Search for the cell housing the specified text and yield its (x, y) center coordinate. 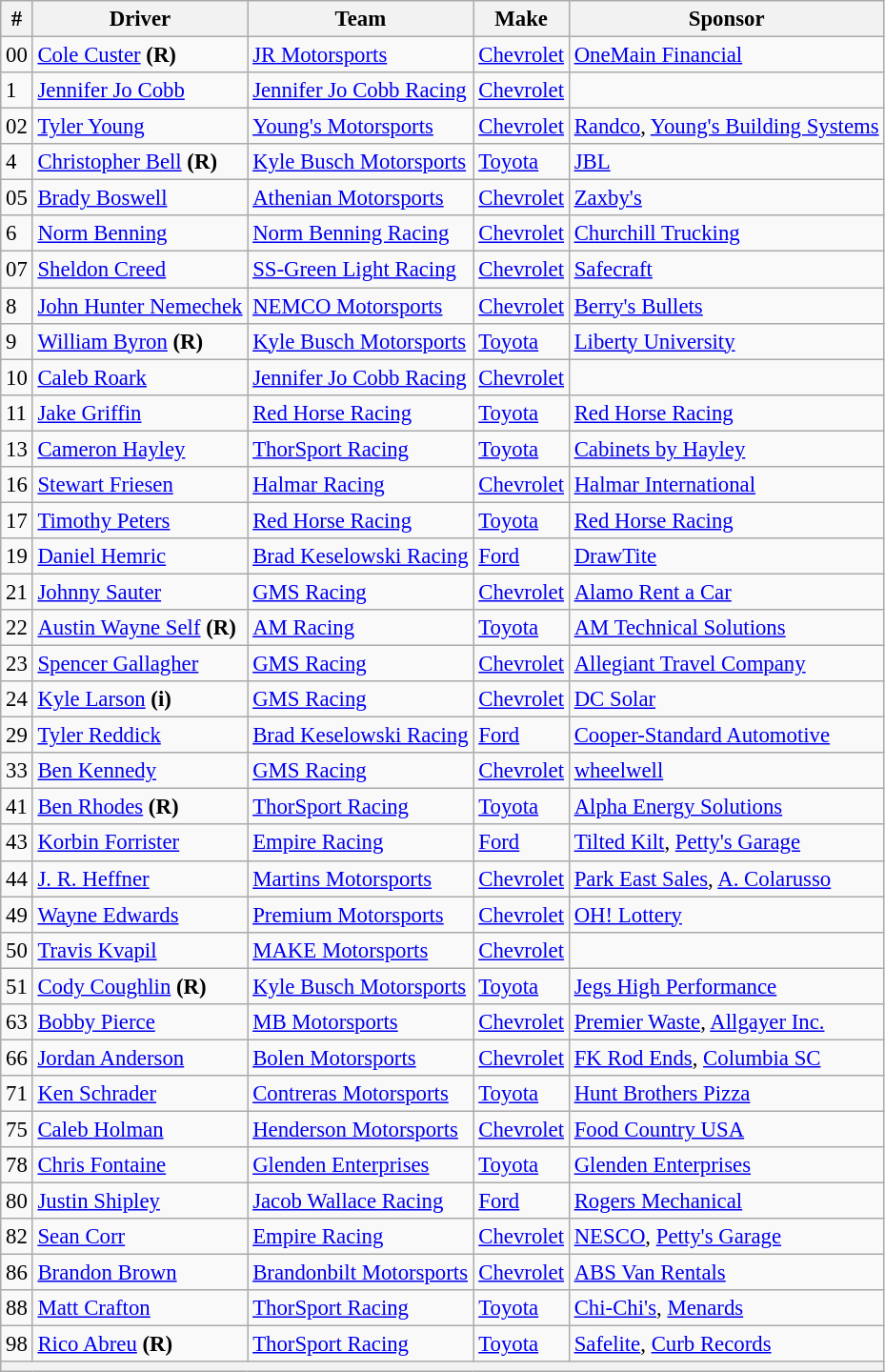
Safecraft (726, 270)
11 (17, 413)
29 (17, 736)
OneMain Financial (726, 55)
Athenian Motorsports (360, 198)
22 (17, 628)
Alamo Rent a Car (726, 592)
Travis Kvapil (140, 950)
1 (17, 91)
Jake Griffin (140, 413)
21 (17, 592)
50 (17, 950)
DrawTite (726, 556)
71 (17, 1094)
Korbin Forrister (140, 843)
Spencer Gallagher (140, 664)
98 (17, 1344)
Food Country USA (726, 1129)
SS-Green Light Racing (360, 270)
05 (17, 198)
49 (17, 915)
Contreras Motorsports (360, 1094)
Norm Benning Racing (360, 233)
DC Solar (726, 699)
Churchill Trucking (726, 233)
Bobby Pierce (140, 1022)
Liberty University (726, 341)
Alpha Energy Solutions (726, 807)
Caleb Roark (140, 377)
Cooper-Standard Automotive (726, 736)
Chi-Chi's, Menards (726, 1308)
# (17, 19)
75 (17, 1129)
Brandonbilt Motorsports (360, 1273)
63 (17, 1022)
Matt Crafton (140, 1308)
Henderson Motorsports (360, 1129)
Halmar Racing (360, 485)
Zaxby's (726, 198)
Driver (140, 19)
44 (17, 878)
John Hunter Nemechek (140, 306)
MAKE Motorsports (360, 950)
13 (17, 449)
Martins Motorsports (360, 878)
Timothy Peters (140, 520)
Jordan Anderson (140, 1058)
Make (521, 19)
ABS Van Rentals (726, 1273)
16 (17, 485)
02 (17, 127)
Ben Kennedy (140, 771)
AM Technical Solutions (726, 628)
Premium Motorsports (360, 915)
00 (17, 55)
4 (17, 162)
Jennifer Jo Cobb (140, 91)
51 (17, 986)
Tilted Kilt, Petty's Garage (726, 843)
Stewart Friesen (140, 485)
Johnny Sauter (140, 592)
78 (17, 1165)
Park East Sales, A. Colarusso (726, 878)
Cody Coughlin (R) (140, 986)
wheelwell (726, 771)
NEMCO Motorsports (360, 306)
66 (17, 1058)
OH! Lottery (726, 915)
Bolen Motorsports (360, 1058)
Halmar International (726, 485)
Safelite, Curb Records (726, 1344)
Rogers Mechanical (726, 1201)
9 (17, 341)
82 (17, 1237)
J. R. Heffner (140, 878)
8 (17, 306)
88 (17, 1308)
Ben Rhodes (R) (140, 807)
Jacob Wallace Racing (360, 1201)
Tyler Reddick (140, 736)
Berry's Bullets (726, 306)
JBL (726, 162)
MB Motorsports (360, 1022)
Justin Shipley (140, 1201)
23 (17, 664)
Premier Waste, Allgayer Inc. (726, 1022)
80 (17, 1201)
AM Racing (360, 628)
Cameron Hayley (140, 449)
Randco, Young's Building Systems (726, 127)
William Byron (R) (140, 341)
07 (17, 270)
24 (17, 699)
43 (17, 843)
86 (17, 1273)
Young's Motorsports (360, 127)
Cole Custer (R) (140, 55)
Caleb Holman (140, 1129)
Christopher Bell (R) (140, 162)
JR Motorsports (360, 55)
Rico Abreu (R) (140, 1344)
Team (360, 19)
Hunt Brothers Pizza (726, 1094)
Ken Schrader (140, 1094)
33 (17, 771)
Jegs High Performance (726, 986)
41 (17, 807)
Sheldon Creed (140, 270)
NESCO, Petty's Garage (726, 1237)
Norm Benning (140, 233)
Austin Wayne Self (R) (140, 628)
Cabinets by Hayley (726, 449)
Brady Boswell (140, 198)
10 (17, 377)
17 (17, 520)
Sponsor (726, 19)
Brandon Brown (140, 1273)
Tyler Young (140, 127)
FK Rod Ends, Columbia SC (726, 1058)
Chris Fontaine (140, 1165)
Daniel Hemric (140, 556)
6 (17, 233)
19 (17, 556)
Wayne Edwards (140, 915)
Allegiant Travel Company (726, 664)
Kyle Larson (i) (140, 699)
Sean Corr (140, 1237)
